Scan for the cell matching the given text and deliver its (X, Y) coordinate at center. 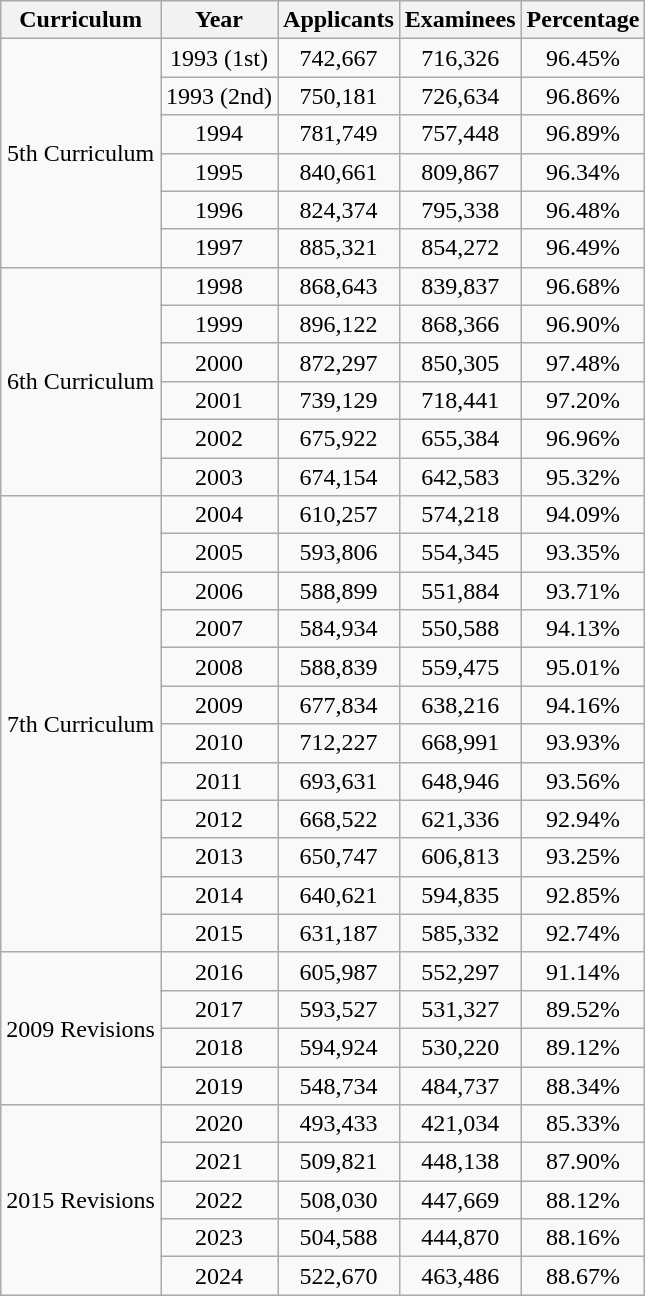
809,867 (460, 172)
716,326 (460, 58)
605,987 (339, 971)
2021 (218, 1162)
610,257 (339, 515)
91.14% (583, 971)
739,129 (339, 400)
463,486 (460, 1276)
868,643 (339, 286)
88.67% (583, 1276)
89.12% (583, 1047)
824,374 (339, 210)
2022 (218, 1200)
554,345 (460, 553)
447,669 (460, 1200)
2023 (218, 1238)
593,806 (339, 553)
92.94% (583, 819)
96.90% (583, 324)
2014 (218, 895)
96.34% (583, 172)
640,621 (339, 895)
88.34% (583, 1085)
522,670 (339, 1276)
5th Curriculum (81, 153)
718,441 (460, 400)
2002 (218, 438)
97.20% (583, 400)
2012 (218, 819)
2008 (218, 667)
2009 Revisions (81, 1028)
2003 (218, 477)
2004 (218, 515)
2015 (218, 933)
631,187 (339, 933)
621,336 (460, 819)
530,220 (460, 1047)
94.09% (583, 515)
94.13% (583, 629)
2009 (218, 705)
655,384 (460, 438)
726,634 (460, 96)
2016 (218, 971)
2015 Revisions (81, 1200)
96.86% (583, 96)
85.33% (583, 1124)
96.68% (583, 286)
1993 (2nd) (218, 96)
508,030 (339, 1200)
2001 (218, 400)
421,034 (460, 1124)
2007 (218, 629)
559,475 (460, 667)
854,272 (460, 248)
531,327 (460, 1009)
509,821 (339, 1162)
2020 (218, 1124)
885,321 (339, 248)
88.16% (583, 1238)
96.48% (583, 210)
2006 (218, 591)
Examinees (460, 20)
650,747 (339, 857)
2017 (218, 1009)
2019 (218, 1085)
1996 (218, 210)
87.90% (583, 1162)
677,834 (339, 705)
584,934 (339, 629)
2000 (218, 362)
Applicants (339, 20)
97.48% (583, 362)
95.01% (583, 667)
872,297 (339, 362)
674,154 (339, 477)
2024 (218, 1276)
638,216 (460, 705)
594,835 (460, 895)
850,305 (460, 362)
552,297 (460, 971)
693,631 (339, 781)
Curriculum (81, 20)
2011 (218, 781)
574,218 (460, 515)
1995 (218, 172)
493,433 (339, 1124)
742,667 (339, 58)
95.32% (583, 477)
712,227 (339, 743)
594,924 (339, 1047)
781,749 (339, 134)
484,737 (460, 1085)
593,527 (339, 1009)
896,122 (339, 324)
94.16% (583, 705)
1999 (218, 324)
6th Curriculum (81, 381)
93.93% (583, 743)
1997 (218, 248)
93.35% (583, 553)
2010 (218, 743)
839,837 (460, 286)
96.49% (583, 248)
92.74% (583, 933)
1993 (1st) (218, 58)
96.45% (583, 58)
88.12% (583, 1200)
840,661 (339, 172)
757,448 (460, 134)
92.85% (583, 895)
548,734 (339, 1085)
668,991 (460, 743)
504,588 (339, 1238)
648,946 (460, 781)
588,899 (339, 591)
Year (218, 20)
2018 (218, 1047)
93.56% (583, 781)
550,588 (460, 629)
448,138 (460, 1162)
606,813 (460, 857)
750,181 (339, 96)
1998 (218, 286)
93.71% (583, 591)
89.52% (583, 1009)
444,870 (460, 1238)
Percentage (583, 20)
588,839 (339, 667)
795,338 (460, 210)
96.96% (583, 438)
93.25% (583, 857)
642,583 (460, 477)
2005 (218, 553)
7th Curriculum (81, 724)
2013 (218, 857)
551,884 (460, 591)
96.89% (583, 134)
585,332 (460, 933)
668,522 (339, 819)
675,922 (339, 438)
868,366 (460, 324)
1994 (218, 134)
